Pinpoint the cell where the given text exists, returning its (X, Y) midpoint coordinate. 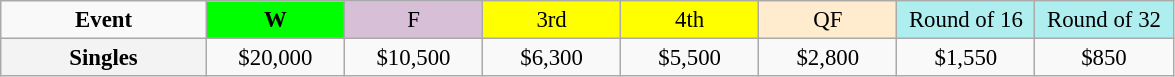
$2,800 (828, 58)
$5,500 (690, 58)
Round of 32 (1104, 20)
$1,550 (966, 58)
$850 (1104, 58)
$10,500 (413, 58)
Singles (104, 58)
Round of 16 (966, 20)
$6,300 (552, 58)
F (413, 20)
W (275, 20)
4th (690, 20)
3rd (552, 20)
$20,000 (275, 58)
QF (828, 20)
Event (104, 20)
